Extract the (X, Y) coordinate from the center of the cell holding the provided text.  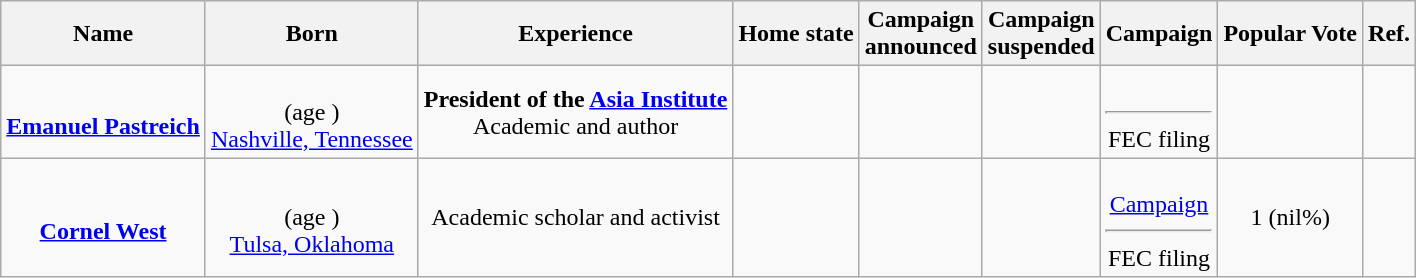
Campaignsuspended (1041, 34)
Campaignannounced (920, 34)
Ref. (1390, 34)
President of the Asia InstituteAcademic and author (576, 112)
Home state (796, 34)
Cornel West (104, 218)
Name (104, 34)
Popular Vote (1290, 34)
FEC filing (1159, 112)
Experience (576, 34)
Academic scholar and activist (576, 218)
(age )Tulsa, Oklahoma (312, 218)
Born (312, 34)
1 (nil%) (1290, 218)
CampaignFEC filing (1159, 218)
Emanuel Pastreich (104, 112)
(age )Nashville, Tennessee (312, 112)
Campaign (1159, 34)
